Provide the [X, Y] coordinate of the cell's center where the given text is located.  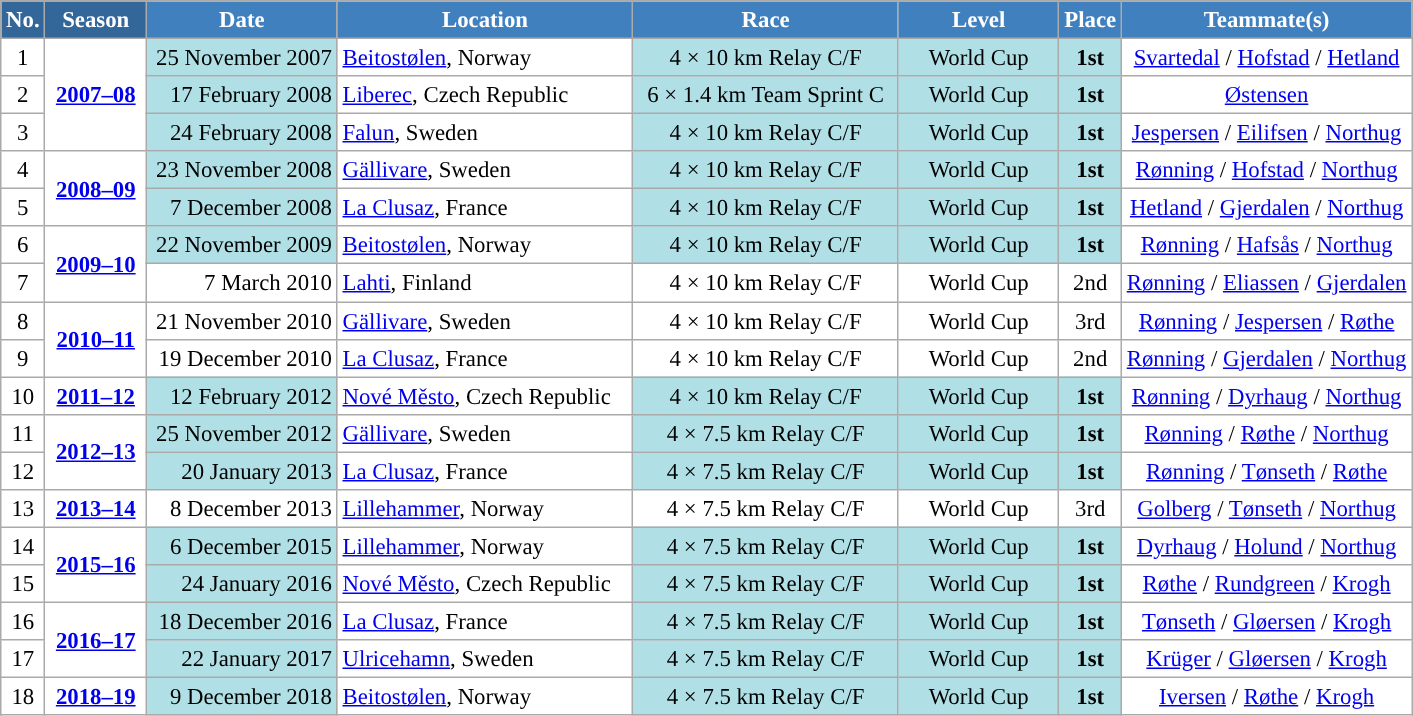
Date [242, 20]
18 [23, 697]
7 March 2010 [242, 283]
24 January 2016 [242, 584]
22 January 2017 [242, 659]
3 [23, 133]
2015–16 [96, 564]
4 [23, 170]
Season [96, 20]
16 [23, 621]
20 January 2013 [242, 471]
Level [978, 20]
Rønning / Hafsås / Northug [1266, 245]
7 [23, 283]
2013–14 [96, 509]
2010–11 [96, 340]
2012–13 [96, 452]
2016–17 [96, 640]
12 February 2012 [242, 396]
Rønning / Hofstad / Northug [1266, 170]
24 February 2008 [242, 133]
Location [485, 20]
6 [23, 245]
Jespersen / Eilifsen / Northug [1266, 133]
Rønning / Eliassen / Gjerdalen [1266, 283]
22 November 2009 [242, 245]
Røthe / Rundgreen / Krogh [1266, 584]
13 [23, 509]
6 December 2015 [242, 546]
2008–09 [96, 188]
15 [23, 584]
Rønning / Jespersen / Røthe [1266, 321]
9 [23, 358]
1 [23, 58]
2018–19 [96, 697]
Rønning / Tønseth / Røthe [1266, 471]
Krüger / Gløersen / Krogh [1266, 659]
Ulricehamn, Sweden [485, 659]
Østensen [1266, 95]
17 [23, 659]
10 [23, 396]
23 November 2008 [242, 170]
2 [23, 95]
14 [23, 546]
Falun, Sweden [485, 133]
19 December 2010 [242, 358]
2007–08 [96, 96]
8 [23, 321]
11 [23, 433]
Race [766, 20]
25 November 2007 [242, 58]
Svartedal / Hofstad / Hetland [1266, 58]
Iversen / Røthe / Krogh [1266, 697]
25 November 2012 [242, 433]
Hetland / Gjerdalen / Northug [1266, 208]
Dyrhaug / Holund / Northug [1266, 546]
Teammate(s) [1266, 20]
6 × 1.4 km Team Sprint C [766, 95]
7 December 2008 [242, 208]
2009–10 [96, 264]
8 December 2013 [242, 509]
No. [23, 20]
Tønseth / Gløersen / Krogh [1266, 621]
Golberg / Tønseth / Northug [1266, 509]
Liberec, Czech Republic [485, 95]
Rønning / Gjerdalen / Northug [1266, 358]
Lahti, Finland [485, 283]
2011–12 [96, 396]
5 [23, 208]
18 December 2016 [242, 621]
17 February 2008 [242, 95]
Place [1090, 20]
21 November 2010 [242, 321]
Rønning / Dyrhaug / Northug [1266, 396]
9 December 2018 [242, 697]
12 [23, 471]
Rønning / Røthe / Northug [1266, 433]
